Scan for the cell matching the given text and deliver its [X, Y] coordinate at center. 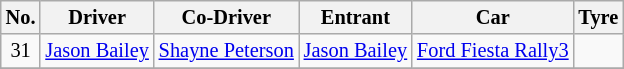
Driver [96, 17]
Ford Fiesta Rally3 [492, 51]
Tyre [598, 17]
Co-Driver [226, 17]
Shayne Peterson [226, 51]
Car [492, 17]
Entrant [356, 17]
No. [21, 17]
31 [21, 51]
